Capture the cell that displays the provided text and extract its [X, Y] central coordinate. 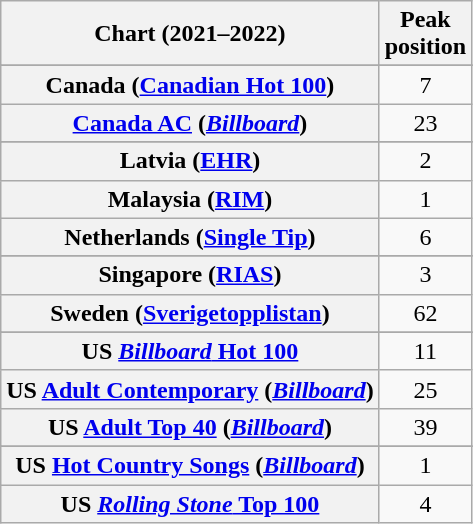
Canada AC (Billboard) [190, 123]
39 [425, 427]
Netherlands (Single Tip) [190, 237]
Canada (Canadian Hot 100) [190, 85]
US Adult Top 40 (Billboard) [190, 427]
Sweden (Sverigetopplistan) [190, 313]
US Billboard Hot 100 [190, 351]
US Adult Contemporary (Billboard) [190, 389]
23 [425, 123]
3 [425, 275]
US Rolling Stone Top 100 [190, 503]
Latvia (EHR) [190, 161]
Peakposition [425, 34]
US Hot Country Songs (Billboard) [190, 465]
4 [425, 503]
Chart (2021–2022) [190, 34]
25 [425, 389]
62 [425, 313]
11 [425, 351]
2 [425, 161]
6 [425, 237]
Singapore (RIAS) [190, 275]
7 [425, 85]
Malaysia (RIM) [190, 199]
